Return (x, y) of the center of cell containing provided text 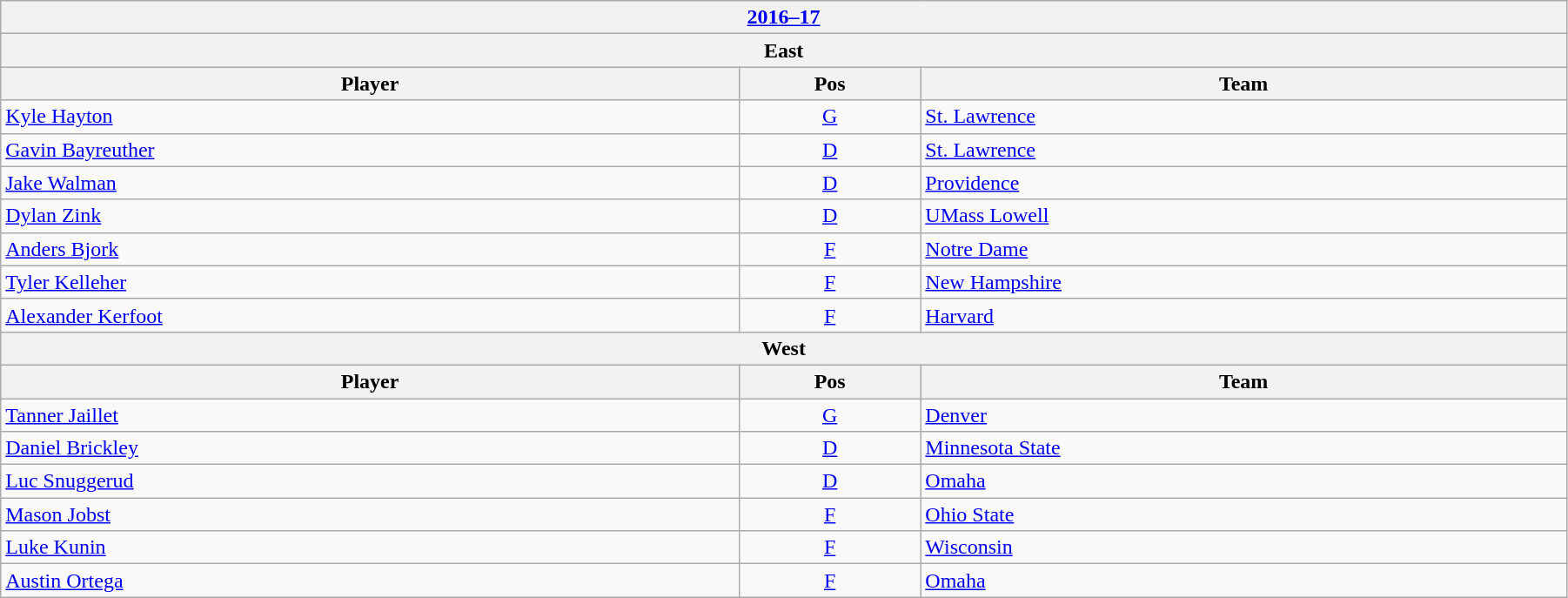
Jake Walman (371, 183)
East (784, 50)
Austin Ortega (371, 581)
Wisconsin (1244, 548)
New Hampshire (1244, 282)
UMass Lowell (1244, 216)
Luke Kunin (371, 548)
Harvard (1244, 315)
Luc Snuggerud (371, 481)
Anders Bjork (371, 249)
Alexander Kerfoot (371, 315)
Mason Jobst (371, 514)
Daniel Brickley (371, 448)
Minnesota State (1244, 448)
Gavin Bayreuther (371, 150)
Notre Dame (1244, 249)
Providence (1244, 183)
2016–17 (784, 17)
Tanner Jaillet (371, 415)
Kyle Hayton (371, 117)
Denver (1244, 415)
Ohio State (1244, 514)
Tyler Kelleher (371, 282)
West (784, 348)
Dylan Zink (371, 216)
